Detect which cell encompasses the target text, then output its [x, y] center coordinate. 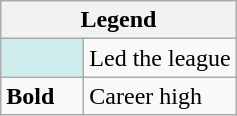
Led the league [160, 58]
Career high [160, 96]
Bold [42, 96]
Legend [118, 20]
